Output the (X, Y) coordinate of the center of the cell containing the given text.  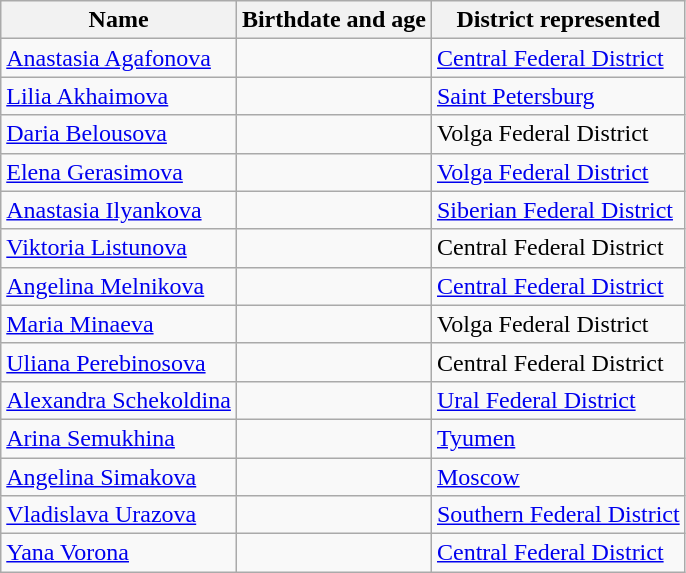
Saint Petersburg (558, 96)
Tyumen (558, 438)
Anastasia Ilyankova (119, 210)
Moscow (558, 477)
Viktoria Listunova (119, 248)
Ural Federal District (558, 400)
Angelina Melnikova (119, 286)
Alexandra Schekoldina (119, 400)
Southern Federal District (558, 515)
Uliana Perebinosova (119, 362)
Anastasia Agafonova (119, 58)
Arina Semukhina (119, 438)
District represented (558, 20)
Siberian Federal District (558, 210)
Birthdate and age (334, 20)
Maria Minaeva (119, 324)
Daria Belousova (119, 134)
Angelina Simakova (119, 477)
Vladislava Urazova (119, 515)
Yana Vorona (119, 553)
Lilia Akhaimova (119, 96)
Elena Gerasimova (119, 172)
Name (119, 20)
